Scan for the cell matching the given text and deliver its (X, Y) coordinate at center. 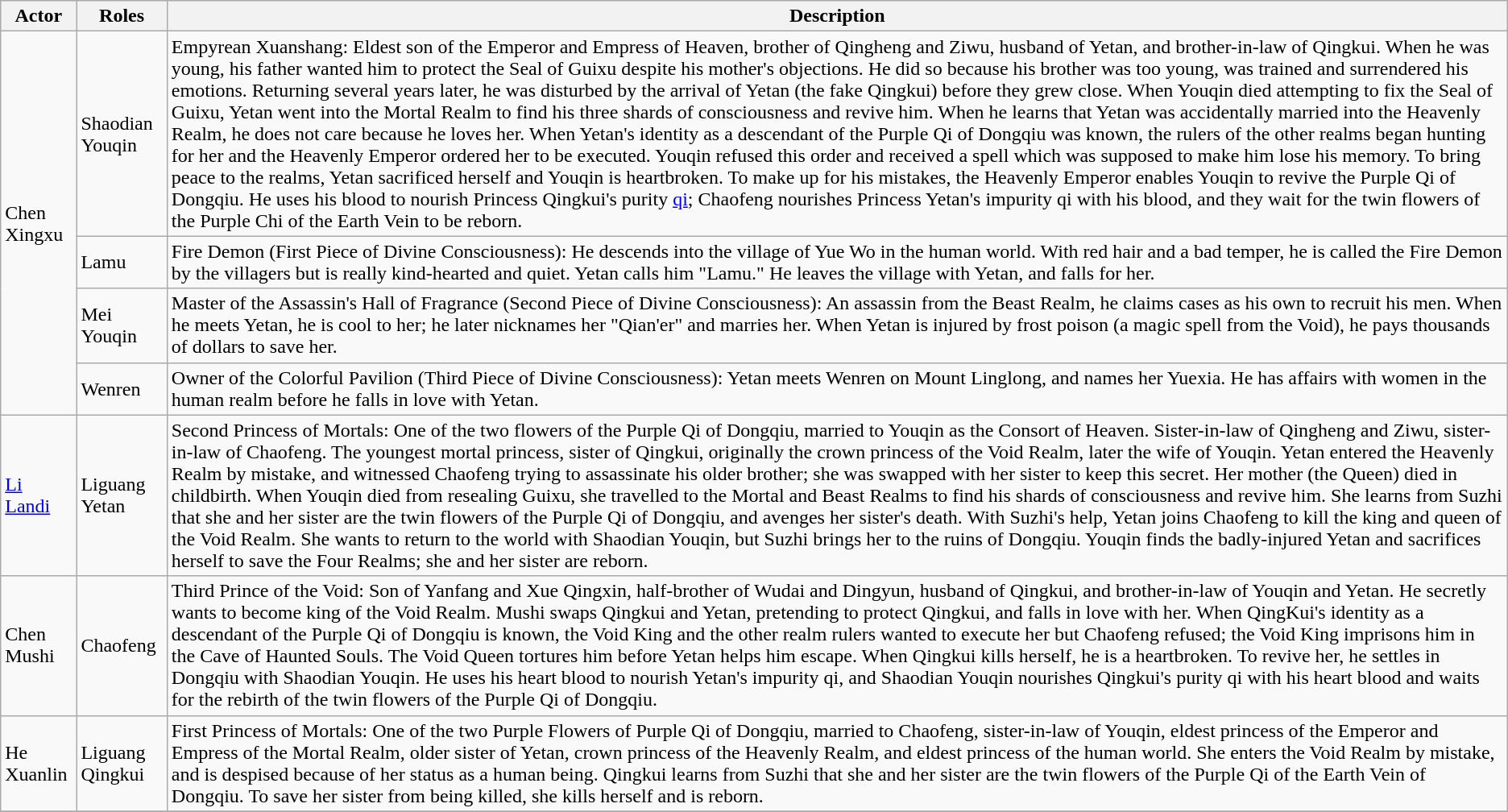
Shaodian Youqin (122, 134)
Liguang Yetan (122, 495)
Actor (39, 16)
Chen Mushi (39, 646)
Li Landi (39, 495)
Description (837, 16)
Mei Youqin (122, 325)
Liguang Qingkui (122, 764)
Chen Xingxu (39, 223)
He Xuanlin (39, 764)
Chaofeng (122, 646)
Lamu (122, 263)
Wenren (122, 388)
Roles (122, 16)
